Provide the [x, y] coordinate of the cell's center where the given text is located.  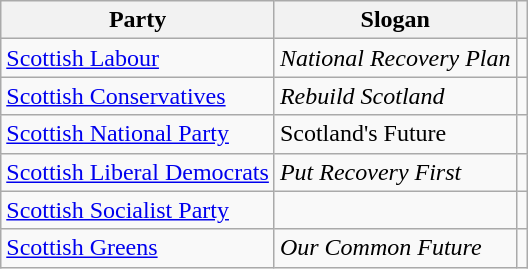
Our Common Future [395, 248]
Scottish Conservatives [138, 96]
Party [138, 20]
Scottish Labour [138, 58]
Scottish Greens [138, 248]
National Recovery Plan [395, 58]
Scottish Socialist Party [138, 210]
Scotland's Future [395, 134]
Put Recovery First [395, 172]
Scottish Liberal Democrats [138, 172]
Scottish National Party [138, 134]
Rebuild Scotland [395, 96]
Slogan [395, 20]
